From the cell containing the given text, extract its center point as (X, Y) coordinate. 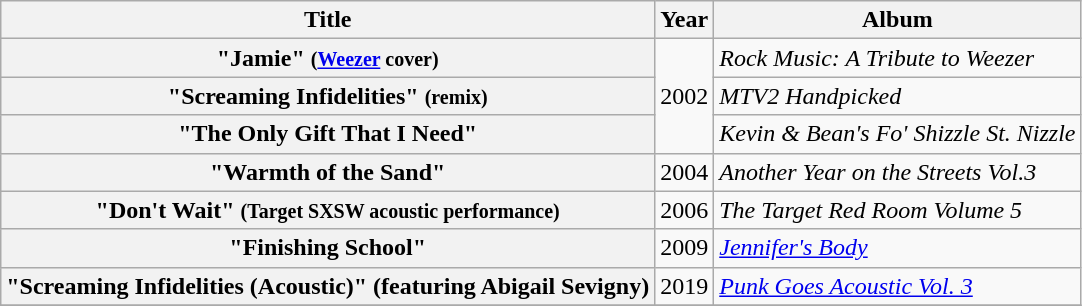
Album (898, 20)
"The Only Gift That I Need" (328, 134)
2004 (684, 172)
Rock Music: A Tribute to Weezer (898, 58)
Jennifer's Body (898, 248)
"Screaming Infidelities" (remix) (328, 96)
"Screaming Infidelities (Acoustic)" (featuring Abigail Sevigny) (328, 286)
"Don't Wait" (Target SXSW acoustic performance) (328, 210)
2006 (684, 210)
Punk Goes Acoustic Vol. 3 (898, 286)
"Jamie" (Weezer cover) (328, 58)
MTV2 Handpicked (898, 96)
Title (328, 20)
Kevin & Bean's Fo' Shizzle St. Nizzle (898, 134)
2009 (684, 248)
Year (684, 20)
2002 (684, 96)
Another Year on the Streets Vol.3 (898, 172)
The Target Red Room Volume 5 (898, 210)
"Finishing School" (328, 248)
"Warmth of the Sand" (328, 172)
2019 (684, 286)
